Find where the given text appears and provide that cell's center as (X, Y) coordinate. 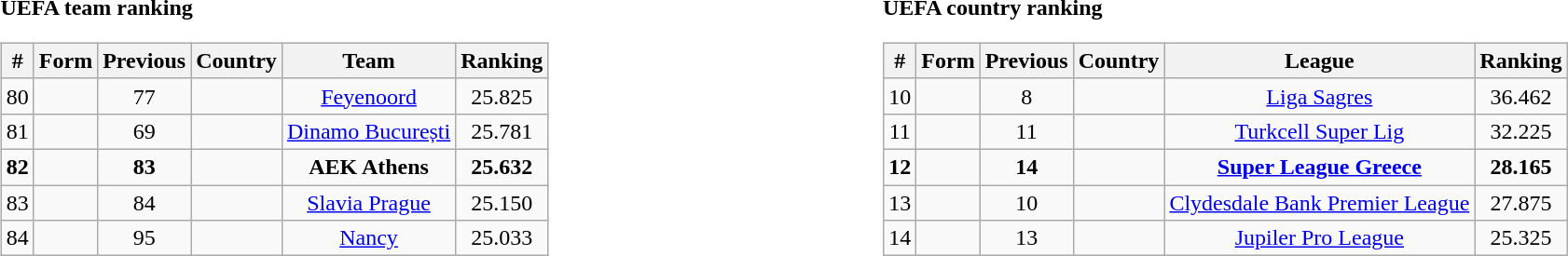
Jupiler Pro League (1320, 238)
Dinamo București (368, 131)
AEK Athens (368, 167)
28.165 (1521, 167)
81 (17, 131)
25.781 (502, 131)
27.875 (1521, 202)
12 (901, 167)
25.325 (1521, 238)
Clydesdale Bank Premier League (1320, 202)
77 (144, 96)
82 (17, 167)
Turkcell Super Lig (1320, 131)
25.033 (502, 238)
25.825 (502, 96)
69 (144, 131)
League (1320, 61)
80 (17, 96)
36.462 (1521, 96)
Slavia Prague (368, 202)
Nancy (368, 238)
32.225 (1521, 131)
Liga Sagres (1320, 96)
25.632 (502, 167)
Feyenoord (368, 96)
95 (144, 238)
25.150 (502, 202)
Super League Greece (1320, 167)
8 (1026, 96)
Team (368, 61)
